Search for the cell housing the specified text and yield its [X, Y] center coordinate. 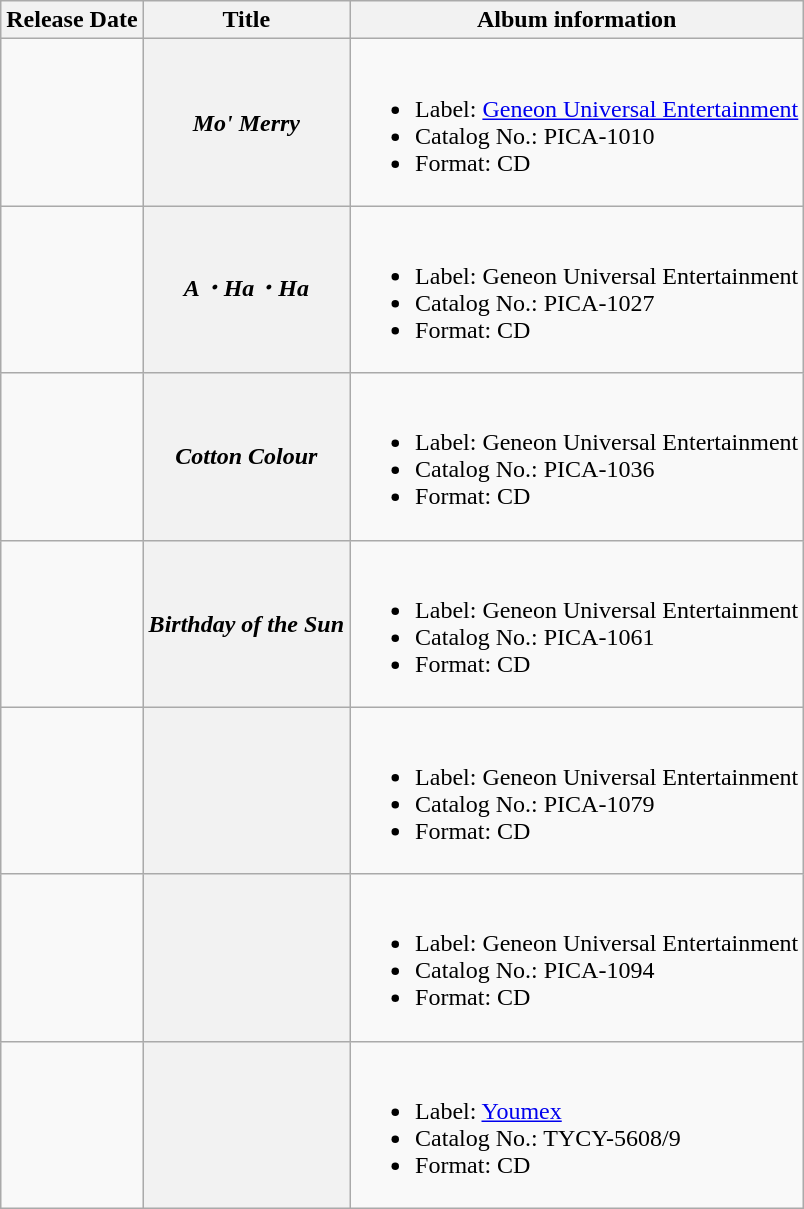
Birthday of the Sun [246, 624]
Cotton Colour [246, 456]
A・Ha・Ha [246, 290]
Label: Geneon Universal EntertainmentCatalog No.: PICA-1010Format: CD [577, 122]
Label: YoumexCatalog No.: TYCY-5608/9Format: CD [577, 1124]
Label: Geneon Universal EntertainmentCatalog No.: PICA-1079Format: CD [577, 790]
Album information [577, 20]
Label: Geneon Universal EntertainmentCatalog No.: PICA-1094Format: CD [577, 958]
Release Date [72, 20]
Label: Geneon Universal EntertainmentCatalog No.: PICA-1036Format: CD [577, 456]
Label: Geneon Universal EntertainmentCatalog No.: PICA-1027Format: CD [577, 290]
Label: Geneon Universal EntertainmentCatalog No.: PICA-1061Format: CD [577, 624]
Title [246, 20]
Mo' Merry [246, 122]
